For the text-containing cell, return its midpoint in (X, Y) coordinate format. 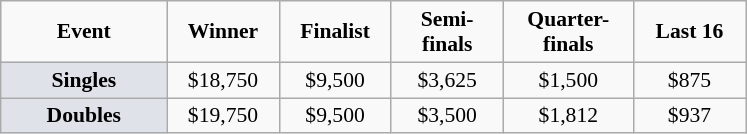
$3,625 (447, 80)
$3,500 (447, 116)
Finalist (335, 32)
$19,750 (223, 116)
Event (84, 32)
Winner (223, 32)
Singles (84, 80)
Doubles (84, 116)
Semi-finals (447, 32)
$1,500 (568, 80)
Last 16 (689, 32)
$937 (689, 116)
$875 (689, 80)
$18,750 (223, 80)
$1,812 (568, 116)
Quarter-finals (568, 32)
